Capture the cell that displays the provided text and extract its [x, y] central coordinate. 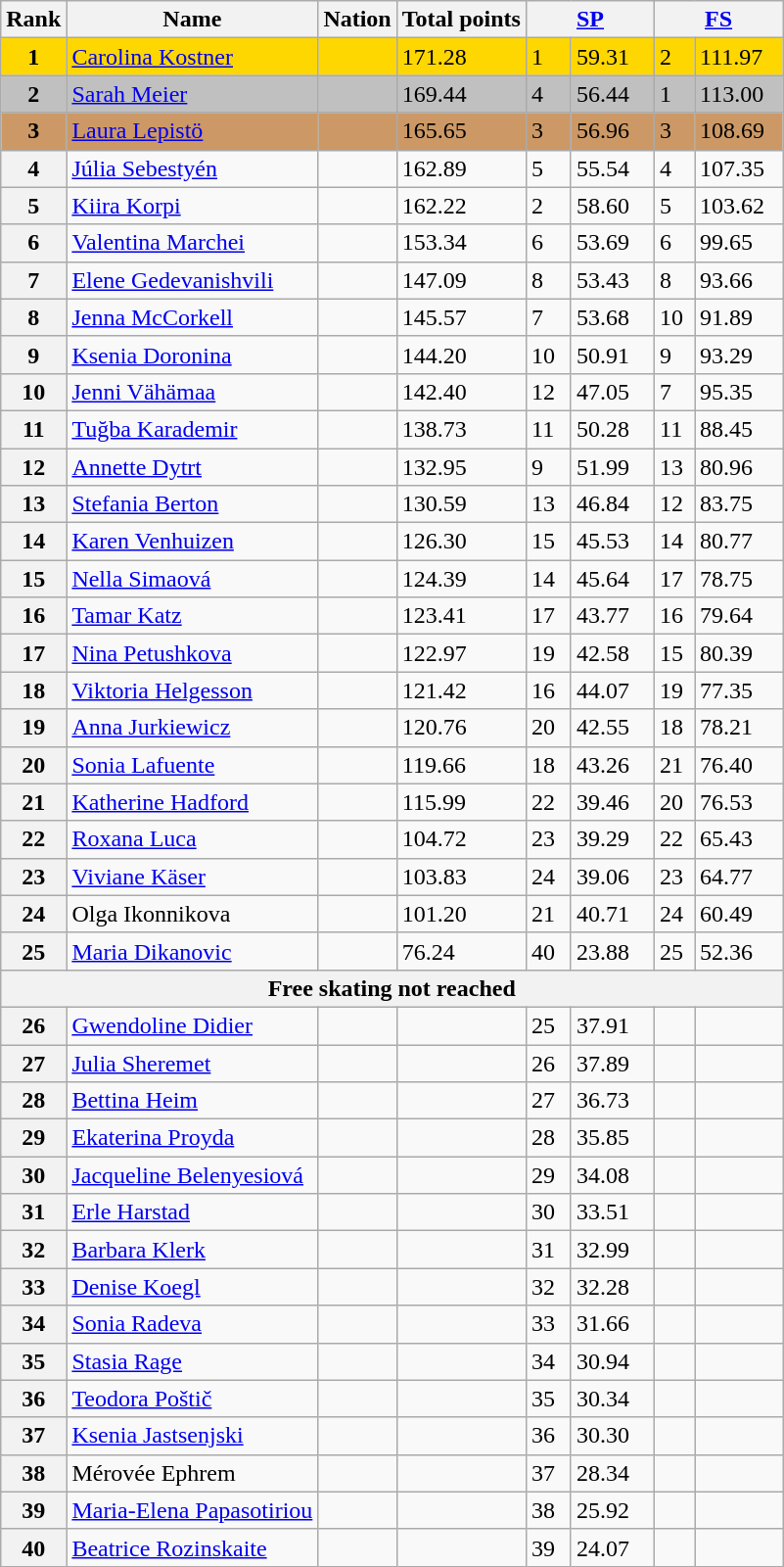
Anna Jurkiewicz [192, 728]
88.45 [739, 429]
121.42 [461, 690]
43.77 [613, 616]
138.73 [461, 429]
Mérovée Ephrem [192, 1473]
33.51 [613, 1212]
32.99 [613, 1250]
25.92 [613, 1510]
40.71 [613, 914]
76.24 [461, 951]
95.35 [739, 392]
Tamar Katz [192, 616]
28.34 [613, 1473]
Annette Dytrt [192, 467]
77.35 [739, 690]
144.20 [461, 355]
119.66 [461, 765]
113.00 [739, 94]
Teodora Poštič [192, 1399]
58.60 [613, 206]
162.22 [461, 206]
76.53 [739, 802]
52.36 [739, 951]
115.99 [461, 802]
Rank [33, 20]
Ksenia Jastsenjski [192, 1436]
56.96 [613, 131]
34.08 [613, 1175]
147.09 [461, 280]
76.40 [739, 765]
Elene Gedevanishvili [192, 280]
101.20 [461, 914]
55.54 [613, 168]
78.75 [739, 579]
Katherine Hadford [192, 802]
162.89 [461, 168]
Jenni Vähämaa [192, 392]
122.97 [461, 653]
Total points [461, 20]
Carolina Kostner [192, 57]
Ksenia Doronina [192, 355]
36.73 [613, 1101]
SP [589, 20]
Erle Harstad [192, 1212]
FS [718, 20]
Sarah Meier [192, 94]
Jenna McCorkell [192, 317]
64.77 [739, 877]
51.99 [613, 467]
Tuğba Karademir [192, 429]
Maria Dikanovic [192, 951]
30.34 [613, 1399]
Nella Simaová [192, 579]
43.26 [613, 765]
Bettina Heim [192, 1101]
50.91 [613, 355]
120.76 [461, 728]
Stasia Rage [192, 1361]
165.65 [461, 131]
31.66 [613, 1324]
23.88 [613, 951]
Gwendoline Didier [192, 1025]
78.21 [739, 728]
80.77 [739, 542]
Free skating not reached [392, 988]
Denise Koegl [192, 1287]
53.43 [613, 280]
171.28 [461, 57]
24.07 [613, 1547]
103.62 [739, 206]
30.30 [613, 1436]
153.34 [461, 243]
Ekaterina Proyda [192, 1138]
37.91 [613, 1025]
93.66 [739, 280]
39.06 [613, 877]
103.83 [461, 877]
Kiira Korpi [192, 206]
65.43 [739, 839]
93.29 [739, 355]
59.31 [613, 57]
Maria-Elena Papasotiriou [192, 1510]
79.64 [739, 616]
Beatrice Rozinskaite [192, 1547]
169.44 [461, 94]
53.68 [613, 317]
Nina Petushkova [192, 653]
123.41 [461, 616]
Olga Ikonnikova [192, 914]
Julia Sheremet [192, 1063]
83.75 [739, 504]
Laura Lepistö [192, 131]
Name [192, 20]
Karen Venhuizen [192, 542]
108.69 [739, 131]
Nation [357, 20]
56.44 [613, 94]
42.55 [613, 728]
130.59 [461, 504]
50.28 [613, 429]
35.85 [613, 1138]
Sonia Lafuente [192, 765]
60.49 [739, 914]
Sonia Radeva [192, 1324]
53.69 [613, 243]
30.94 [613, 1361]
142.40 [461, 392]
42.58 [613, 653]
104.72 [461, 839]
32.28 [613, 1287]
37.89 [613, 1063]
132.95 [461, 467]
Viviane Käser [192, 877]
91.89 [739, 317]
44.07 [613, 690]
45.64 [613, 579]
Viktoria Helgesson [192, 690]
80.96 [739, 467]
45.53 [613, 542]
Barbara Klerk [192, 1250]
124.39 [461, 579]
Jacqueline Belenyesiová [192, 1175]
39.29 [613, 839]
39.46 [613, 802]
Roxana Luca [192, 839]
80.39 [739, 653]
99.65 [739, 243]
Valentina Marchei [192, 243]
Júlia Sebestyén [192, 168]
107.35 [739, 168]
111.97 [739, 57]
Stefania Berton [192, 504]
126.30 [461, 542]
46.84 [613, 504]
47.05 [613, 392]
145.57 [461, 317]
